Provide the (x, y) coordinate of the cell's center where the given text is located.  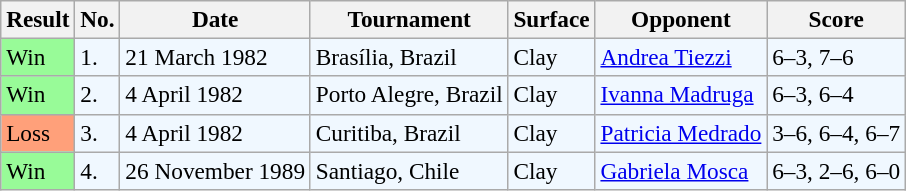
Opponent (681, 19)
3–6, 6–4, 6–7 (836, 133)
4. (98, 170)
Loss (38, 133)
Brasília, Brazil (409, 57)
Santiago, Chile (409, 170)
26 November 1989 (215, 170)
Porto Alegre, Brazil (409, 95)
6–3, 2–6, 6–0 (836, 170)
Result (38, 19)
2. (98, 95)
No. (98, 19)
Surface (552, 19)
Ivanna Madruga (681, 95)
3. (98, 133)
Date (215, 19)
Curitiba, Brazil (409, 133)
1. (98, 57)
6–3, 7–6 (836, 57)
Gabriela Mosca (681, 170)
Patricia Medrado (681, 133)
Tournament (409, 19)
6–3, 6–4 (836, 95)
Andrea Tiezzi (681, 57)
21 March 1982 (215, 57)
Score (836, 19)
